Return [x, y] of the center of cell containing provided text 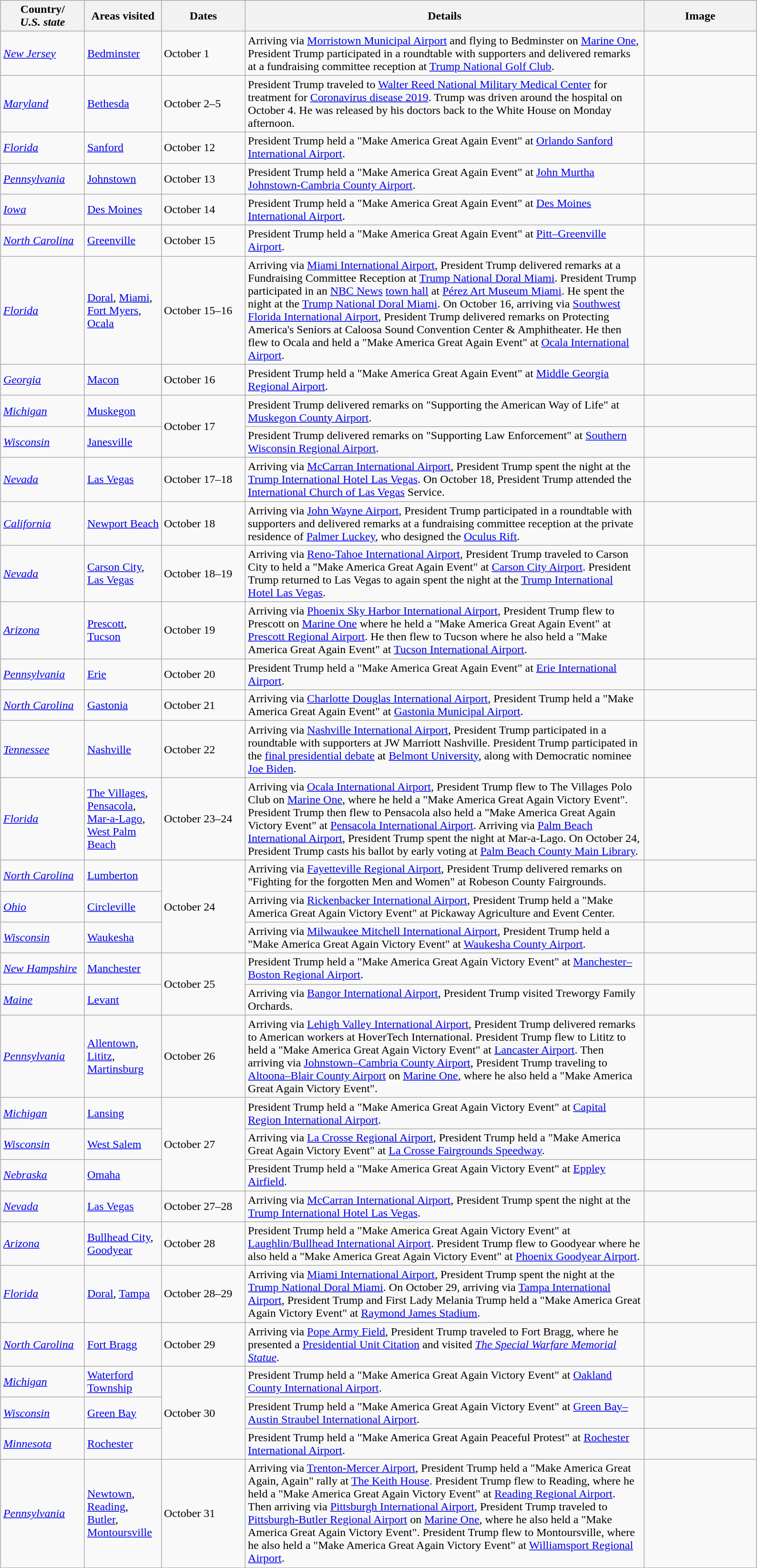
Carson City, Las Vegas [123, 574]
October 15 [203, 240]
Lumberton [123, 875]
President Trump held a "Make America Great Again Peaceful Protest" at Rochester International Airport. [445, 1444]
October 29 [203, 1344]
Greenville [123, 240]
Areas visited [123, 16]
Doral, Miami, Fort Myers, Ocala [123, 310]
October 26 [203, 1056]
Details [445, 16]
October 25 [203, 984]
New Jersey [42, 53]
Arriving via Bangor International Airport, President Trump visited Treworgy Family Orchards. [445, 999]
Fort Bragg [123, 1344]
President Trump held a "Make America Great Again Event" at Middle Georgia Regional Airport. [445, 379]
Bethesda [123, 104]
Des Moines [123, 210]
President Trump held a "Make America Great Again Victory Event" at Green Bay–Austin Straubel International Airport. [445, 1413]
Waterford Township [123, 1382]
President Trump held a "Make America Great Again Victory Event" at Capital Region International Airport. [445, 1113]
Tennessee [42, 749]
Maryland [42, 104]
Bedminster [123, 53]
October 28–29 [203, 1294]
Ohio [42, 907]
Manchester [123, 969]
October 22 [203, 749]
October 17 [203, 426]
Omaha [123, 1175]
October 15–16 [203, 310]
Georgia [42, 379]
President Trump held a "Make America Great Again Event" at Erie International Airport. [445, 674]
October 27–28 [203, 1206]
President Trump held a "Make America Great Again Victory Event" at Oakland County International Airport. [445, 1382]
Sanford [123, 148]
Newtown, Reading, Butler, Montoursville [123, 1513]
Prescott, Tucson [123, 630]
President Trump held a "Make America Great Again Event" at Orlando Sanford International Airport. [445, 148]
Johnstown [123, 178]
Nashville [123, 749]
Rochester [123, 1444]
The Villages, Pensacola, Mar-a-Lago, West Palm Beach [123, 819]
Minnesota [42, 1444]
Waukesha [123, 937]
Allentown, Lititz, Martinsburg [123, 1056]
October 23–24 [203, 819]
Macon [123, 379]
October 27 [203, 1144]
October 31 [203, 1513]
Erie [123, 674]
October 12 [203, 148]
Bullhead City, Goodyear [123, 1244]
October 13 [203, 178]
Lansing [123, 1113]
Gastonia [123, 706]
Muskegon [123, 411]
October 30 [203, 1413]
Nebraska [42, 1175]
Country/U.S. state [42, 16]
Circleville [123, 907]
October 19 [203, 630]
Arriving via La Crosse Regional Airport, President Trump held a "Make America Great Again Victory Event" at La Crosse Fairgrounds Speedway. [445, 1144]
October 18–19 [203, 574]
President Trump held a "Make America Great Again Event" at Pitt–Greenville Airport. [445, 240]
President Trump held a "Make America Great Again Victory Event" at Manchester–Boston Regional Airport. [445, 969]
Green Bay [123, 1413]
October 18 [203, 523]
October 14 [203, 210]
October 16 [203, 379]
West Salem [123, 1144]
Arriving via Charlotte Douglas International Airport, President Trump held a "Make America Great Again Event" at Gastonia Municipal Airport. [445, 706]
President Trump held a "Make America Great Again Event" at John Murtha Johnstown-Cambria County Airport. [445, 178]
President Trump delivered remarks on "Supporting the American Way of Life" at Muskegon County Airport. [445, 411]
President Trump held a "Make America Great Again Victory Event" at Eppley Airfield. [445, 1175]
October 24 [203, 907]
Newport Beach [123, 523]
Dates [203, 16]
Iowa [42, 210]
October 21 [203, 706]
Doral, Tampa [123, 1294]
President Trump held a "Make America Great Again Event" at Des Moines International Airport. [445, 210]
Image [700, 16]
New Hampshire [42, 969]
Maine [42, 999]
October 20 [203, 674]
California [42, 523]
October 1 [203, 53]
Arriving via McCarran International Airport, President Trump spent the night at the Trump International Hotel Las Vegas. [445, 1206]
President Trump delivered remarks on "Supporting Law Enforcement" at Southern Wisconsin Regional Airport. [445, 441]
Janesville [123, 441]
Arriving via Milwaukee Mitchell International Airport, President Trump held a "Make America Great Again Victory Event" at Waukesha County Airport. [445, 937]
Levant [123, 999]
October 17–18 [203, 479]
October 28 [203, 1244]
October 2–5 [203, 104]
